Scan for the cell matching the given text and deliver its [X, Y] coordinate at center. 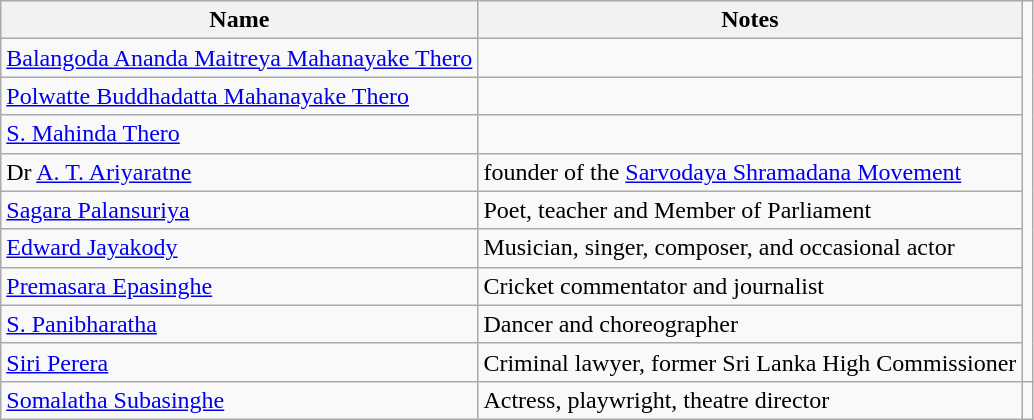
Criminal lawyer, former Sri Lanka High Commissioner [750, 362]
Edward Jayakody [240, 248]
Poet, teacher and Member of Parliament [750, 210]
Siri Perera [240, 362]
Somalatha Subasinghe [240, 400]
Notes [750, 20]
Cricket commentator and journalist [750, 286]
Premasara Epasinghe [240, 286]
S. Panibharatha [240, 324]
Balangoda Ananda Maitreya Mahanayake Thero [240, 58]
Musician, singer, composer, and occasional actor [750, 248]
Actress, playwright, theatre director [750, 400]
founder of the Sarvodaya Shramadana Movement [750, 172]
S. Mahinda Thero [240, 134]
Name [240, 20]
Sagara Palansuriya [240, 210]
Dr A. T. Ariyaratne [240, 172]
Dancer and choreographer [750, 324]
Polwatte Buddhadatta Mahanayake Thero [240, 96]
